Identify which cell holds the provided text, then report its [x, y] central coordinate. 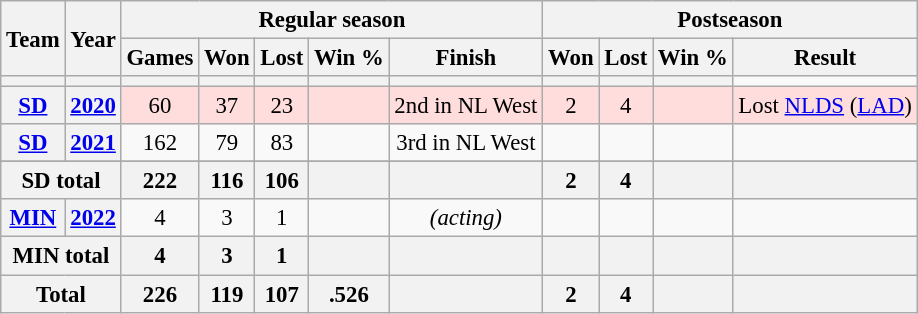
.526 [349, 294]
162 [160, 143]
Finish [466, 58]
Lost NLDS (LAD) [825, 106]
Games [160, 58]
Result [825, 58]
222 [160, 181]
Team [33, 38]
107 [282, 294]
226 [160, 294]
MIN total [61, 256]
60 [160, 106]
Year [93, 38]
23 [282, 106]
SD total [61, 181]
79 [227, 143]
3rd in NL West [466, 143]
Postseason [730, 20]
(acting) [466, 219]
106 [282, 181]
83 [282, 143]
2020 [93, 106]
2022 [93, 219]
37 [227, 106]
2nd in NL West [466, 106]
Regular season [332, 20]
119 [227, 294]
Total [61, 294]
2021 [93, 143]
MIN [33, 219]
116 [227, 181]
